Output the (X, Y) coordinate of the center of the cell containing the given text.  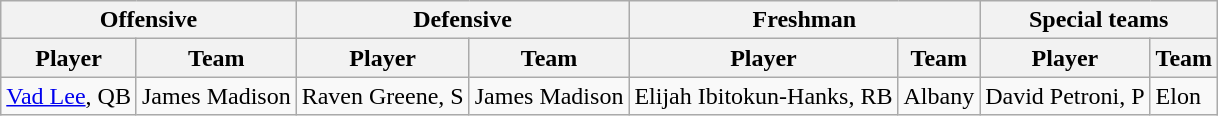
Elon (1184, 96)
Special teams (1099, 20)
Offensive (148, 20)
David Petroni, P (1065, 96)
Freshman (804, 20)
Raven Greene, S (382, 96)
Elijah Ibitokun-Hanks, RB (764, 96)
Defensive (462, 20)
Vad Lee, QB (69, 96)
Albany (939, 96)
